For the text-containing cell, return its midpoint in [X, Y] coordinate format. 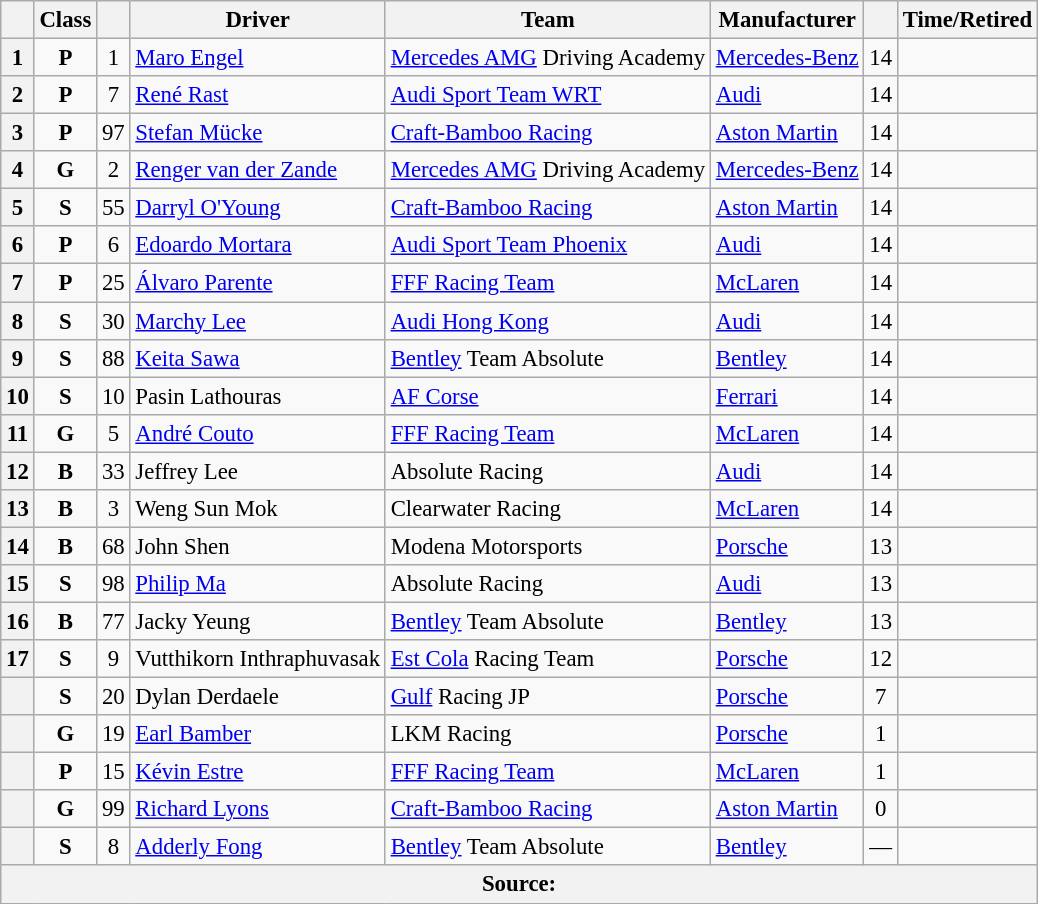
Est Cola Racing Team [548, 659]
98 [114, 584]
Weng Sun Mok [258, 509]
Richard Lyons [258, 809]
Marchy Lee [258, 321]
Class [66, 20]
LKM Racing [548, 734]
Philip Ma [258, 584]
88 [114, 358]
77 [114, 621]
4 [18, 170]
Vutthikorn Inthraphuvasak [258, 659]
— [880, 847]
33 [114, 471]
19 [114, 734]
25 [114, 283]
30 [114, 321]
17 [18, 659]
Stefan Mücke [258, 133]
AF Corse [548, 396]
Kévin Estre [258, 772]
Jacky Yeung [258, 621]
Audi Hong Kong [548, 321]
Team [548, 20]
16 [18, 621]
Earl Bamber [258, 734]
Jeffrey Lee [258, 471]
Dylan Derdaele [258, 697]
11 [18, 433]
René Rast [258, 95]
68 [114, 546]
0 [880, 809]
Darryl O'Young [258, 208]
55 [114, 208]
André Couto [258, 433]
Audi Sport Team WRT [548, 95]
Keita Sawa [258, 358]
Source: [520, 885]
Adderly Fong [258, 847]
Pasin Lathouras [258, 396]
Ferrari [787, 396]
Maro Engel [258, 58]
97 [114, 133]
20 [114, 697]
Álvaro Parente [258, 283]
99 [114, 809]
Time/Retired [967, 20]
Manufacturer [787, 20]
Audi Sport Team Phoenix [548, 245]
Gulf Racing JP [548, 697]
Modena Motorsports [548, 546]
Renger van der Zande [258, 170]
Edoardo Mortara [258, 245]
Clearwater Racing [548, 509]
Driver [258, 20]
John Shen [258, 546]
